Return (x, y) of the center of cell containing provided text 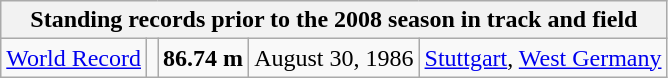
August 30, 1986 (334, 58)
86.74 m (204, 58)
Stuttgart, West Germany (543, 58)
Standing records prior to the 2008 season in track and field (334, 20)
World Record (74, 58)
